For the text-containing cell, return its midpoint in (X, Y) coordinate format. 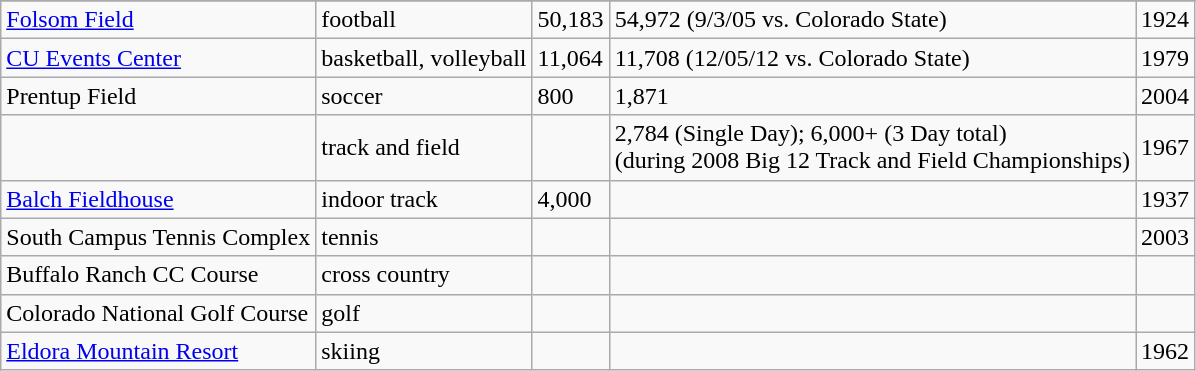
Colorado National Golf Course (158, 313)
Eldora Mountain Resort (158, 351)
2,784 (Single Day); 6,000+ (3 Day total)(during 2008 Big 12 Track and Field Championships) (872, 148)
1,871 (872, 96)
1979 (1166, 58)
track and field (424, 148)
11,064 (570, 58)
800 (570, 96)
basketball, volleyball (424, 58)
1962 (1166, 351)
1967 (1166, 148)
2004 (1166, 96)
South Campus Tennis Complex (158, 237)
football (424, 20)
Folsom Field (158, 20)
CU Events Center (158, 58)
Buffalo Ranch CC Course (158, 275)
tennis (424, 237)
50,183 (570, 20)
Prentup Field (158, 96)
4,000 (570, 199)
indoor track (424, 199)
Balch Fieldhouse (158, 199)
1924 (1166, 20)
soccer (424, 96)
11,708 (12/05/12 vs. Colorado State) (872, 58)
skiing (424, 351)
54,972 (9/3/05 vs. Colorado State) (872, 20)
cross country (424, 275)
1937 (1166, 199)
golf (424, 313)
2003 (1166, 237)
